Return the [X, Y] coordinate for the center point of the cell that contains the specified text.  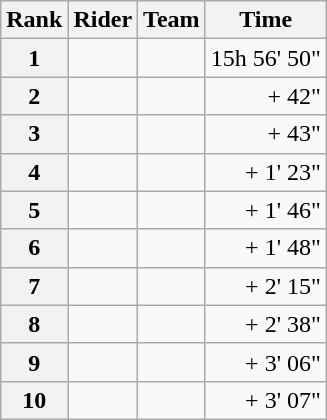
Time [266, 20]
+ 3' 06" [266, 362]
+ 42" [266, 96]
+ 1' 23" [266, 172]
3 [34, 134]
+ 3' 07" [266, 400]
Rider [103, 20]
Team [172, 20]
1 [34, 58]
Rank [34, 20]
10 [34, 400]
15h 56' 50" [266, 58]
7 [34, 286]
+ 1' 46" [266, 210]
9 [34, 362]
2 [34, 96]
+ 2' 15" [266, 286]
+ 1' 48" [266, 248]
6 [34, 248]
+ 43" [266, 134]
+ 2' 38" [266, 324]
5 [34, 210]
8 [34, 324]
4 [34, 172]
